Return [X, Y] of the center of cell containing provided text 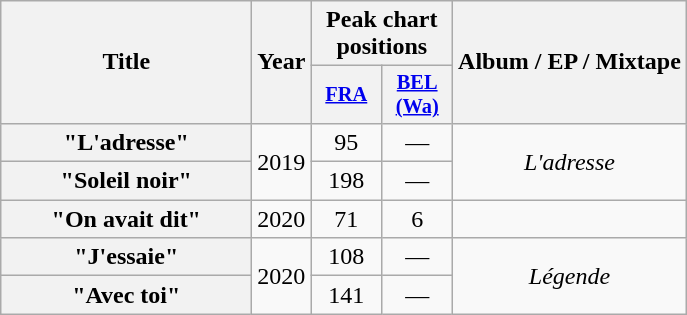
Year [282, 62]
"J'essaie" [126, 257]
Peak chart positions [382, 34]
Album / EP / Mixtape [570, 62]
Title [126, 62]
"Avec toi" [126, 295]
141 [346, 295]
Légende [570, 276]
BEL (Wa) [418, 95]
198 [346, 181]
108 [346, 257]
"Soleil noir" [126, 181]
L'adresse [570, 161]
6 [418, 219]
"On avait dit" [126, 219]
71 [346, 219]
FRA [346, 95]
95 [346, 142]
2019 [282, 161]
"L'adresse" [126, 142]
